Detect which cell encompasses the target text, then output its [X, Y] center coordinate. 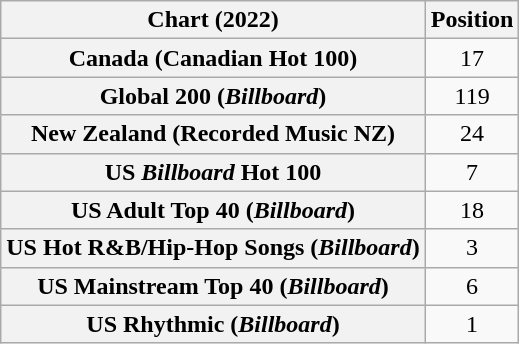
3 [472, 248]
Global 200 (Billboard) [213, 96]
US Hot R&B/Hip-Hop Songs (Billboard) [213, 248]
6 [472, 286]
17 [472, 58]
US Billboard Hot 100 [213, 172]
New Zealand (Recorded Music NZ) [213, 134]
7 [472, 172]
US Rhythmic (Billboard) [213, 324]
119 [472, 96]
US Mainstream Top 40 (Billboard) [213, 286]
US Adult Top 40 (Billboard) [213, 210]
18 [472, 210]
Position [472, 20]
24 [472, 134]
1 [472, 324]
Chart (2022) [213, 20]
Canada (Canadian Hot 100) [213, 58]
